Return [x, y] of the center of cell containing provided text 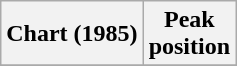
Peak position [189, 34]
Chart (1985) [72, 34]
